Identify which cell holds the provided text, then report its (x, y) central coordinate. 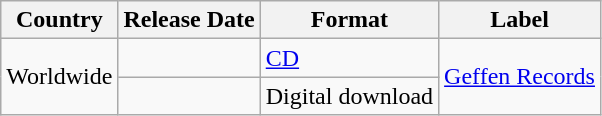
Release Date (189, 20)
Geffen Records (520, 77)
Label (520, 20)
Worldwide (60, 77)
Digital download (349, 96)
Country (60, 20)
Format (349, 20)
CD (349, 58)
